Return (x, y) of the center of cell containing provided text 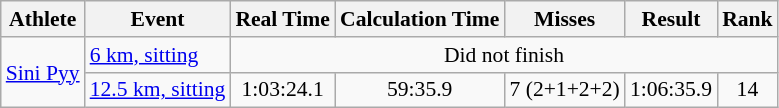
1:03:24.1 (282, 90)
Event (158, 19)
Real Time (282, 19)
6 km, sitting (158, 55)
Athlete (43, 19)
14 (748, 90)
Calculation Time (420, 19)
Did not finish (504, 55)
59:35.9 (420, 90)
1:06:35.9 (671, 90)
Rank (748, 19)
Result (671, 19)
Sini Pyy (43, 72)
12.5 km, sitting (158, 90)
Misses (564, 19)
7 (2+1+2+2) (564, 90)
